From the cell containing the given text, extract its center point as (X, Y) coordinate. 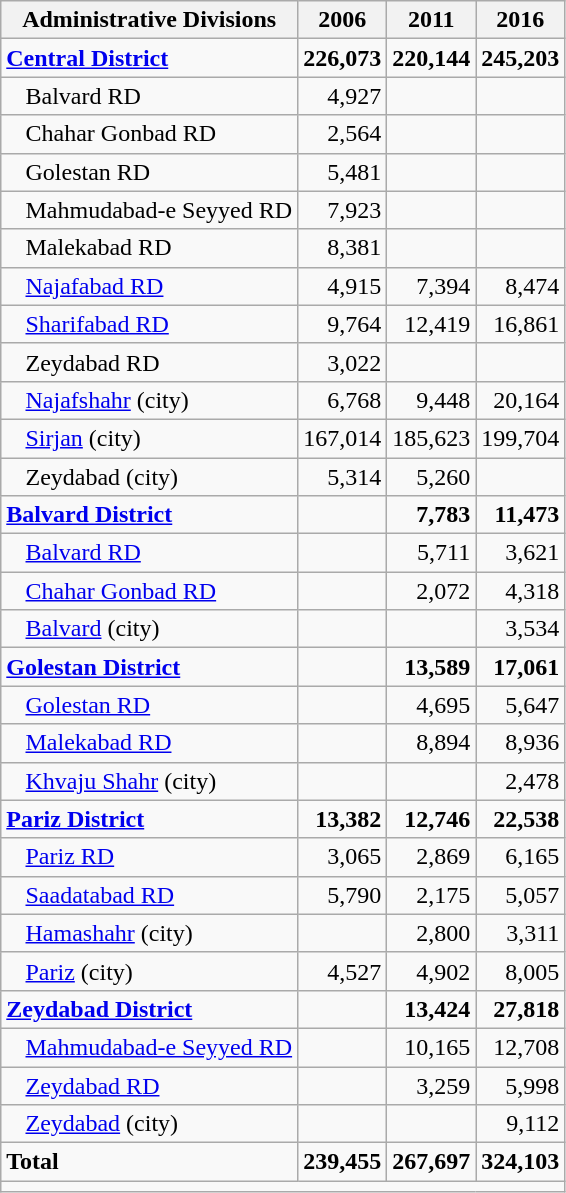
2,478 (520, 781)
2,800 (432, 933)
9,112 (520, 1124)
Najafabad RD (150, 286)
Najafshahr (city) (150, 400)
6,768 (342, 400)
7,923 (342, 210)
Administrative Divisions (150, 20)
4,695 (432, 705)
4,915 (342, 286)
13,424 (432, 1009)
Saadatabad RD (150, 895)
8,894 (432, 743)
267,697 (432, 1162)
8,381 (342, 248)
2006 (342, 20)
2,564 (342, 134)
17,061 (520, 667)
Balvard (city) (150, 629)
20,164 (520, 400)
3,534 (520, 629)
2,175 (432, 895)
2,869 (432, 857)
13,382 (342, 819)
11,473 (520, 515)
185,623 (432, 438)
5,057 (520, 895)
Sirjan (city) (150, 438)
3,022 (342, 362)
324,103 (520, 1162)
5,790 (342, 895)
22,538 (520, 819)
Pariz District (150, 819)
3,065 (342, 857)
Golestan District (150, 667)
167,014 (342, 438)
8,474 (520, 286)
2011 (432, 20)
Central District (150, 58)
2,072 (432, 591)
226,073 (342, 58)
12,419 (432, 324)
239,455 (342, 1162)
6,165 (520, 857)
3,259 (432, 1085)
5,314 (342, 477)
10,165 (432, 1047)
9,448 (432, 400)
Total (150, 1162)
4,318 (520, 591)
199,704 (520, 438)
Pariz (city) (150, 971)
12,708 (520, 1047)
Sharifabad RD (150, 324)
2016 (520, 20)
Balvard District (150, 515)
12,746 (432, 819)
5,481 (342, 172)
13,589 (432, 667)
4,527 (342, 971)
7,783 (432, 515)
16,861 (520, 324)
Hamashahr (city) (150, 933)
Khvaju Shahr (city) (150, 781)
5,647 (520, 705)
5,260 (432, 477)
5,998 (520, 1085)
7,394 (432, 286)
9,764 (342, 324)
245,203 (520, 58)
8,005 (520, 971)
3,621 (520, 553)
5,711 (432, 553)
Pariz RD (150, 857)
4,927 (342, 96)
27,818 (520, 1009)
8,936 (520, 743)
220,144 (432, 58)
Zeydabad District (150, 1009)
3,311 (520, 933)
4,902 (432, 971)
